Extract the [X, Y] coordinate from the center of the cell holding the provided text.  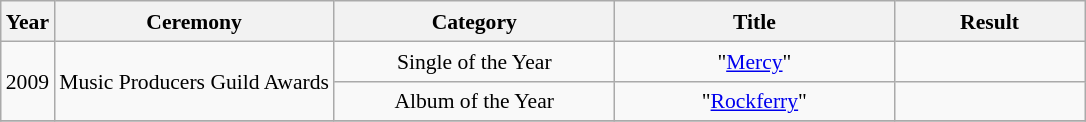
Ceremony [194, 21]
2009 [28, 81]
"Rockferry" [754, 101]
Category [474, 21]
Title [754, 21]
Result [989, 21]
Year [28, 21]
Music Producers Guild Awards [194, 81]
Album of the Year [474, 101]
Single of the Year [474, 61]
"Mercy" [754, 61]
